Search for the cell housing the specified text and yield its [x, y] center coordinate. 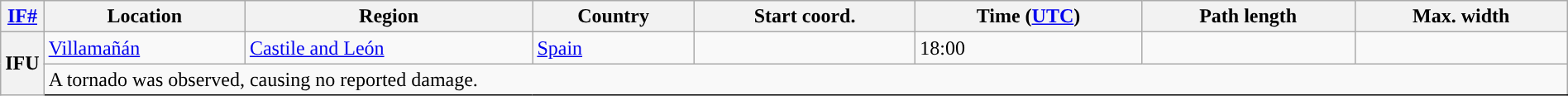
IF# [22, 17]
Country [614, 17]
A tornado was observed, causing no reported damage. [806, 79]
Path length [1248, 17]
Castile and León [389, 48]
Start coord. [804, 17]
Max. width [1460, 17]
IFU [22, 64]
Time (UTC) [1029, 17]
Location [144, 17]
18:00 [1029, 48]
Spain [614, 48]
Villamañán [144, 48]
Region [389, 17]
